Locate the cell with the specified text and output its [x, y] center coordinate. 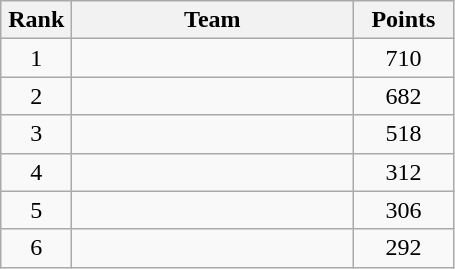
Points [404, 20]
518 [404, 134]
2 [36, 96]
5 [36, 210]
312 [404, 172]
Rank [36, 20]
1 [36, 58]
3 [36, 134]
292 [404, 248]
Team [212, 20]
4 [36, 172]
682 [404, 96]
710 [404, 58]
306 [404, 210]
6 [36, 248]
